Identify which cell holds the provided text, then report its [X, Y] central coordinate. 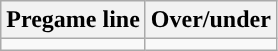
Pregame line [74, 20]
Over/under [210, 20]
